Search for the cell housing the specified text and yield its [x, y] center coordinate. 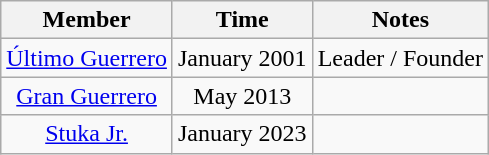
May 2013 [242, 96]
Gran Guerrero [87, 96]
Último Guerrero [87, 58]
Member [87, 20]
Notes [400, 20]
Leader / Founder [400, 58]
January 2023 [242, 134]
Stuka Jr. [87, 134]
January 2001 [242, 58]
Time [242, 20]
